Output the [x, y] coordinate of the center of the cell containing the given text.  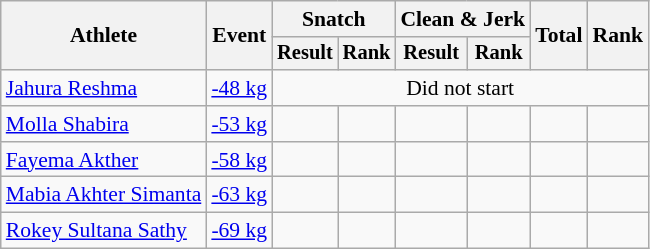
Athlete [104, 36]
Total [558, 36]
Rokey Sultana Sathy [104, 231]
-63 kg [239, 195]
-53 kg [239, 124]
Fayema Akther [104, 160]
-48 kg [239, 88]
-69 kg [239, 231]
Jahura Reshma [104, 88]
Did not start [460, 88]
Snatch [334, 19]
-58 kg [239, 160]
Mabia Akhter Simanta [104, 195]
Event [239, 36]
Molla Shabira [104, 124]
Clean & Jerk [462, 19]
